From the cell containing the given text, extract its center point as [X, Y] coordinate. 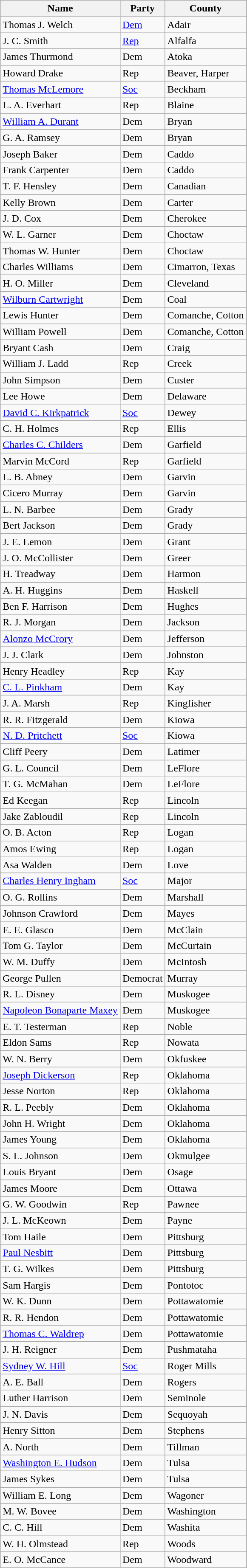
McCurtain [206, 946]
L. A. Everhart [60, 105]
H. O. Miller [60, 283]
Cleveland [206, 283]
Coal [206, 299]
Delaware [206, 396]
Eldon Sams [60, 1043]
T. F. Hensley [60, 186]
W. L. Garner [60, 235]
William J. Ladd [60, 364]
Washington [206, 1512]
William E. Long [60, 1495]
Lewis Hunter [60, 315]
W. M. Duffy [60, 962]
Charles Henry Ingham [60, 881]
Thomas W. Hunter [60, 251]
Marvin McCord [60, 461]
Haskell [206, 590]
Jake Zabloudil [60, 816]
McIntosh [206, 962]
J. C. Smith [60, 41]
Adair [206, 25]
George Pullen [60, 978]
W. K. Dunn [60, 1301]
Name [60, 8]
E. E. Glasco [60, 929]
Woods [206, 1544]
Mayes [206, 913]
J. E. Lemon [60, 542]
James Young [60, 1140]
Roger Mills [206, 1366]
G. L. Council [60, 768]
Paul Nesbitt [60, 1253]
C. L. Pinkham [60, 687]
Ellis [206, 428]
Joseph Dickerson [60, 1075]
A. H. Huggins [60, 590]
J. L. McKeown [60, 1220]
Sequoyah [206, 1414]
Washington E. Hudson [60, 1463]
Luther Harrison [60, 1398]
Craig [206, 348]
H. Treadway [60, 574]
W. N. Berry [60, 1059]
Pontotoc [206, 1285]
Grant [206, 542]
R. L. Disney [60, 994]
Charles Williams [60, 267]
Johnston [206, 655]
Love [206, 865]
T. G. Wilkes [60, 1269]
Dewey [206, 412]
Woodward [206, 1560]
O. B. Acton [60, 833]
Wagoner [206, 1495]
Creek [206, 364]
Democrat [142, 978]
A. North [60, 1447]
Pushmataha [206, 1350]
Jackson [206, 622]
R. J. Morgan [60, 622]
R. R. Fitzgerald [60, 720]
Bert Jackson [60, 526]
John Simpson [60, 380]
Beaver, Harper [206, 73]
Murray [206, 978]
Tom Haile [60, 1237]
Kelly Brown [60, 203]
Louis Bryant [60, 1172]
James Sykes [60, 1479]
Napoleon Bonaparte Maxey [60, 1011]
Custer [206, 380]
Bryant Cash [60, 348]
McClain [206, 929]
Ben F. Harrison [60, 606]
Canadian [206, 186]
Carter [206, 203]
William A. Durant [60, 121]
James Thurmond [60, 57]
Joseph Baker [60, 154]
Wilburn Cartwright [60, 299]
S. L. Johnson [60, 1156]
Tillman [206, 1447]
Amos Ewing [60, 849]
Noble [206, 1027]
R. L. Peebly [60, 1107]
Sam Hargis [60, 1285]
R. R. Hendon [60, 1317]
C. C. Hill [60, 1528]
Seminole [206, 1398]
J. D. Cox [60, 219]
A. E. Ball [60, 1382]
Cliff Peery [60, 752]
L. N. Barbee [60, 510]
W. H. Olmstead [60, 1544]
Frank Carpenter [60, 170]
County [206, 8]
Party [142, 8]
Stephens [206, 1430]
Washita [206, 1528]
Thomas J. Welch [60, 25]
Howard Drake [60, 73]
J. O. McCollister [60, 558]
Thomas McLemore [60, 89]
J. N. Davis [60, 1414]
Cherokee [206, 219]
Henry Sitton [60, 1430]
Lee Howe [60, 396]
Okmulgee [206, 1156]
Marshall [206, 897]
L. B. Abney [60, 477]
William Powell [60, 332]
Jefferson [206, 639]
Henry Headley [60, 671]
Sydney W. Hill [60, 1366]
James Moore [60, 1188]
J. H. Reigner [60, 1350]
M. W. Bovee [60, 1512]
T. G. McMahan [60, 784]
E. O. McCance [60, 1560]
O. G. Rollins [60, 897]
Cimarron, Texas [206, 267]
Blaine [206, 105]
Harmon [206, 574]
E. T. Testerman [60, 1027]
Cicero Murray [60, 493]
Osage [206, 1172]
Asa Walden [60, 865]
C. H. Holmes [60, 428]
Hughes [206, 606]
Nowata [206, 1043]
Charles C. Childers [60, 445]
Johnson Crawford [60, 913]
J. J. Clark [60, 655]
Jesse Norton [60, 1091]
Atoka [206, 57]
Latimer [206, 752]
Alonzo McCrory [60, 639]
Ed Keegan [60, 800]
N. D. Pritchett [60, 736]
G. W. Goodwin [60, 1204]
J. A. Marsh [60, 703]
Major [206, 881]
Thomas C. Waldrep [60, 1334]
Beckham [206, 89]
G. A. Ramsey [60, 138]
Rogers [206, 1382]
John H. Wright [60, 1123]
Ottawa [206, 1188]
Payne [206, 1220]
Pawnee [206, 1204]
Greer [206, 558]
Kingfisher [206, 703]
Tom G. Taylor [60, 946]
David C. Kirkpatrick [60, 412]
Alfalfa [206, 41]
Okfuskee [206, 1059]
